Provide the (X, Y) coordinate of the cell's center where the given text is located.  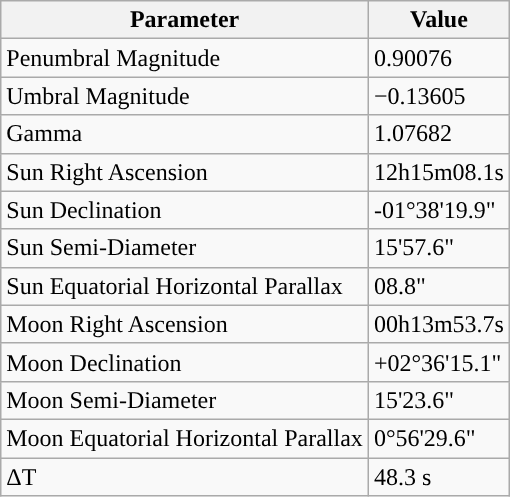
Penumbral Magnitude (185, 58)
−0.13605 (438, 96)
Value (438, 20)
Moon Equatorial Horizontal Parallax (185, 438)
Moon Declination (185, 362)
Parameter (185, 20)
Gamma (185, 134)
00h13m53.7s (438, 324)
Sun Semi-Diameter (185, 248)
12h15m08.1s (438, 172)
Moon Semi-Diameter (185, 400)
Umbral Magnitude (185, 96)
Sun Right Ascension (185, 172)
Sun Declination (185, 210)
08.8" (438, 286)
1.07682 (438, 134)
Moon Right Ascension (185, 324)
0.90076 (438, 58)
0°56'29.6" (438, 438)
Sun Equatorial Horizontal Parallax (185, 286)
+02°36'15.1" (438, 362)
ΔT (185, 477)
15'57.6" (438, 248)
15'23.6" (438, 400)
48.3 s (438, 477)
-01°38'19.9" (438, 210)
